Output the [X, Y] coordinate of the center of the cell containing the given text.  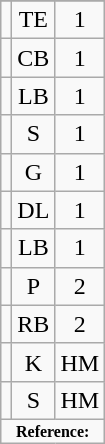
K [34, 362]
CB [34, 58]
P [34, 286]
Reference: [53, 431]
G [34, 172]
RB [34, 324]
TE [34, 20]
DL [34, 210]
